Provide the [X, Y] coordinate of the cell's center where the given text is located.  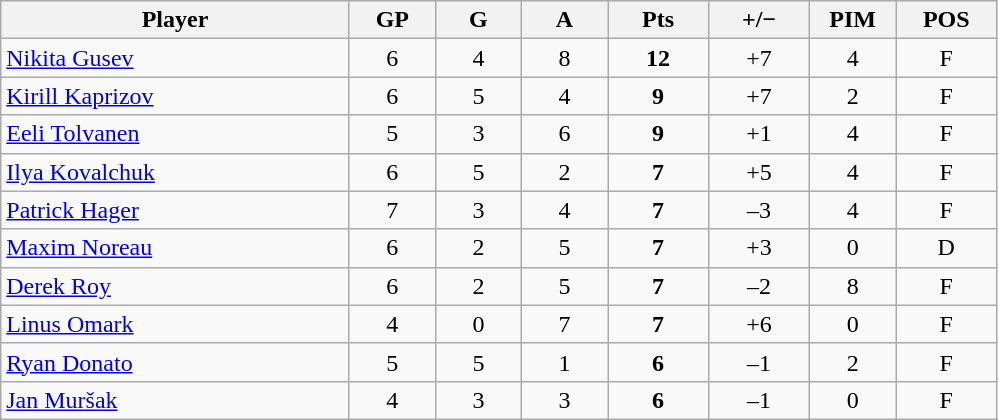
Patrick Hager [176, 210]
PIM [853, 20]
A [564, 20]
+1 [760, 134]
Maxim Noreau [176, 248]
1 [564, 362]
Pts [658, 20]
Jan Muršak [176, 400]
–3 [760, 210]
POS [946, 20]
Ryan Donato [176, 362]
+3 [760, 248]
Kirill Kaprizov [176, 96]
GP [392, 20]
D [946, 248]
Ilya Kovalchuk [176, 172]
Linus Omark [176, 324]
G [478, 20]
Eeli Tolvanen [176, 134]
+/− [760, 20]
Nikita Gusev [176, 58]
Player [176, 20]
12 [658, 58]
+5 [760, 172]
–2 [760, 286]
+6 [760, 324]
Derek Roy [176, 286]
